Identify which cell holds the provided text, then report its [X, Y] central coordinate. 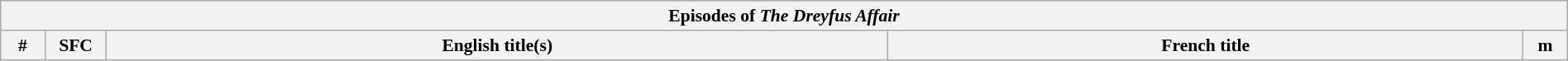
# [23, 45]
French title [1206, 45]
SFC [76, 45]
m [1545, 45]
Episodes of The Dreyfus Affair [784, 16]
English title(s) [498, 45]
